Output the [X, Y] coordinate of the center of the cell containing the given text.  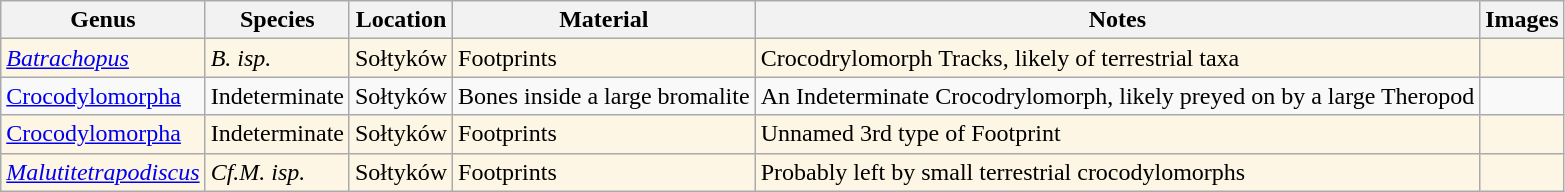
Bones inside a large bromalite [604, 96]
Unnamed 3rd type of Footprint [1118, 134]
Probably left by small terrestrial crocodylomorphs [1118, 172]
Crocodrylomorph Tracks, likely of terrestrial taxa [1118, 58]
B. isp. [277, 58]
Batrachopus [103, 58]
Genus [103, 20]
Malutitetrapodiscus [103, 172]
Cf.M. isp. [277, 172]
Material [604, 20]
Species [277, 20]
Images [1522, 20]
An Indeterminate Crocodrylomorph, likely preyed on by a large Theropod [1118, 96]
Location [400, 20]
Notes [1118, 20]
